Pinpoint the cell where the given text exists, returning its (X, Y) midpoint coordinate. 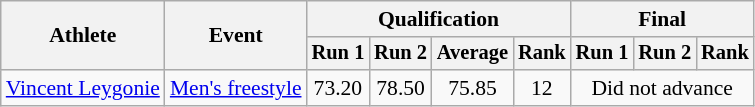
Average (472, 54)
Athlete (83, 36)
Final (662, 19)
12 (542, 88)
78.50 (400, 88)
73.20 (338, 88)
75.85 (472, 88)
Event (236, 36)
Qualification (439, 19)
Men's freestyle (236, 88)
Vincent Leygonie (83, 88)
Did not advance (662, 88)
